Extract the [X, Y] coordinate from the center of the cell holding the provided text.  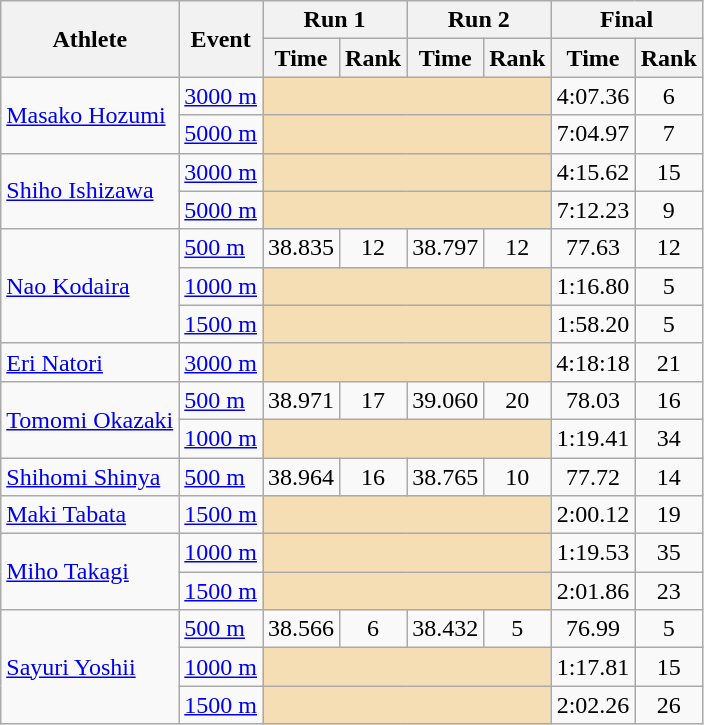
2:01.86 [593, 591]
7 [668, 134]
Athlete [90, 39]
4:15.62 [593, 172]
38.566 [300, 629]
Nao Kodaira [90, 286]
1:17.81 [593, 667]
Run 2 [479, 20]
38.971 [300, 400]
34 [668, 438]
7:12.23 [593, 210]
77.63 [593, 248]
1:19.41 [593, 438]
21 [668, 362]
Maki Tabata [90, 515]
Eri Natori [90, 362]
9 [668, 210]
38.432 [446, 629]
23 [668, 591]
19 [668, 515]
38.765 [446, 477]
14 [668, 477]
76.99 [593, 629]
77.72 [593, 477]
7:04.97 [593, 134]
39.060 [446, 400]
Shiho Ishizawa [90, 191]
Shihomi Shinya [90, 477]
2:00.12 [593, 515]
Miho Takagi [90, 572]
20 [518, 400]
1:16.80 [593, 286]
Masako Hozumi [90, 115]
1:58.20 [593, 324]
26 [668, 705]
10 [518, 477]
Final [627, 20]
38.835 [300, 248]
Event [221, 39]
Tomomi Okazaki [90, 419]
17 [374, 400]
Run 1 [334, 20]
1:19.53 [593, 553]
38.797 [446, 248]
Sayuri Yoshii [90, 667]
78.03 [593, 400]
4:18:18 [593, 362]
38.964 [300, 477]
4:07.36 [593, 96]
35 [668, 553]
2:02.26 [593, 705]
